Capture the cell that displays the provided text and extract its (x, y) central coordinate. 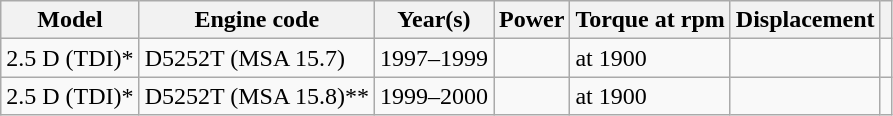
Power (532, 20)
Model (70, 20)
Year(s) (434, 20)
Engine code (256, 20)
D5252T (MSA 15.7) (256, 58)
1999–2000 (434, 96)
Torque at rpm (650, 20)
D5252T (MSA 15.8)** (256, 96)
1997–1999 (434, 58)
Displacement (805, 20)
